Output the (X, Y) coordinate of the center of the cell containing the given text.  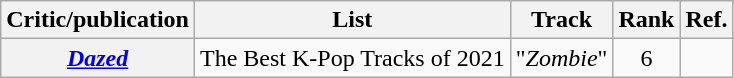
The Best K-Pop Tracks of 2021 (352, 58)
Rank (646, 20)
List (352, 20)
Dazed (98, 58)
Ref. (706, 20)
"Zombie" (562, 58)
Track (562, 20)
6 (646, 58)
Critic/publication (98, 20)
